Return (x, y) of the center of cell containing provided text 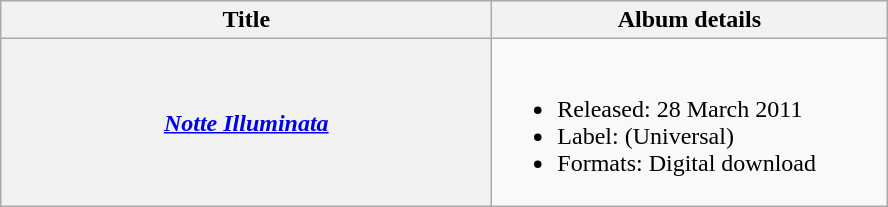
Released: 28 March 2011Label: (Universal)Formats: Digital download (690, 122)
Title (246, 20)
Notte Illuminata (246, 122)
Album details (690, 20)
